Provide the [x, y] coordinate of the cell's center where the given text is located.  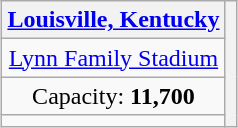
Capacity: 11,700 [114, 96]
Lynn Family Stadium [114, 58]
Louisville, Kentucky [114, 20]
